Return the (X, Y) coordinate for the center point of the cell that contains the specified text.  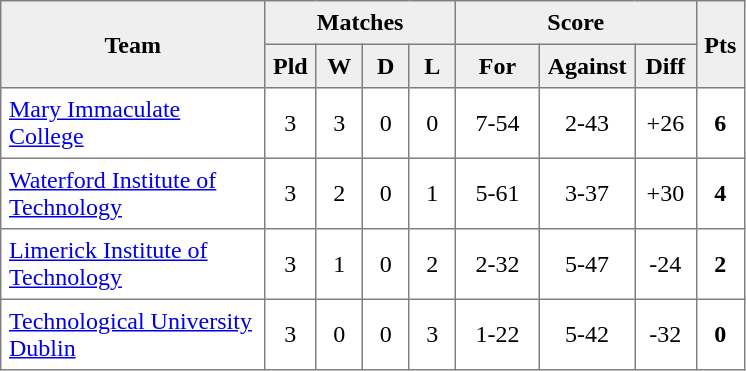
5-42 (586, 334)
+30 (666, 193)
For (497, 66)
Waterford Institute of Technology (133, 193)
+26 (666, 123)
6 (720, 123)
5-61 (497, 193)
3-37 (586, 193)
Pld (290, 66)
W (339, 66)
Score (576, 23)
Matches (360, 23)
Diff (666, 66)
2-32 (497, 264)
2-43 (586, 123)
-24 (666, 264)
1-22 (497, 334)
D (385, 66)
Pts (720, 44)
Against (586, 66)
Limerick Institute of Technology (133, 264)
7-54 (497, 123)
Team (133, 44)
-32 (666, 334)
L (432, 66)
Mary Immaculate College (133, 123)
Technological University Dublin (133, 334)
4 (720, 193)
5-47 (586, 264)
